From the cell containing the given text, extract its center point as (X, Y) coordinate. 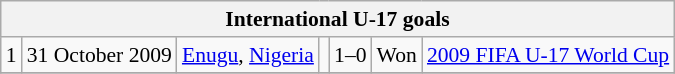
31 October 2009 (100, 55)
1–0 (350, 55)
1 (12, 55)
International U-17 goals (338, 19)
Enugu, Nigeria (248, 55)
Won (397, 55)
2009 FIFA U-17 World Cup (548, 55)
